Locate the cell with the specified text and output its [x, y] center coordinate. 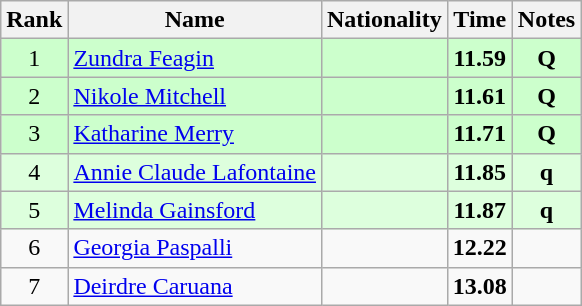
3 [34, 134]
12.22 [480, 248]
11.59 [480, 58]
Melinda Gainsford [195, 210]
Nikole Mitchell [195, 96]
Annie Claude Lafontaine [195, 172]
11.71 [480, 134]
Rank [34, 20]
Name [195, 20]
Nationality [384, 20]
5 [34, 210]
1 [34, 58]
2 [34, 96]
7 [34, 286]
13.08 [480, 286]
Notes [546, 20]
Time [480, 20]
Zundra Feagin [195, 58]
Deirdre Caruana [195, 286]
4 [34, 172]
Katharine Merry [195, 134]
6 [34, 248]
11.85 [480, 172]
11.61 [480, 96]
11.87 [480, 210]
Georgia Paspalli [195, 248]
